Output the [X, Y] coordinate of the center of the cell containing the given text.  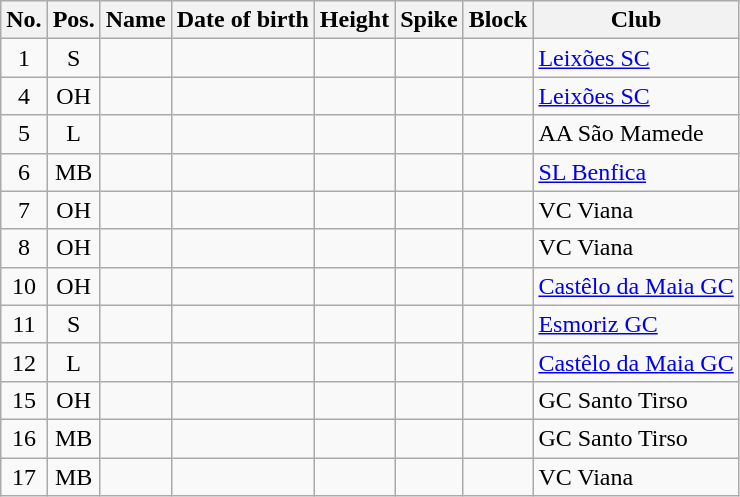
Esmoriz GC [636, 324]
Spike [429, 20]
SL Benfica [636, 172]
11 [24, 324]
Pos. [74, 20]
Name [136, 20]
AA São Mamede [636, 134]
4 [24, 96]
Club [636, 20]
No. [24, 20]
17 [24, 477]
7 [24, 210]
6 [24, 172]
8 [24, 248]
Height [354, 20]
12 [24, 362]
Block [498, 20]
15 [24, 400]
5 [24, 134]
Date of birth [242, 20]
1 [24, 58]
16 [24, 438]
10 [24, 286]
